From the cell containing the given text, extract its center point as (X, Y) coordinate. 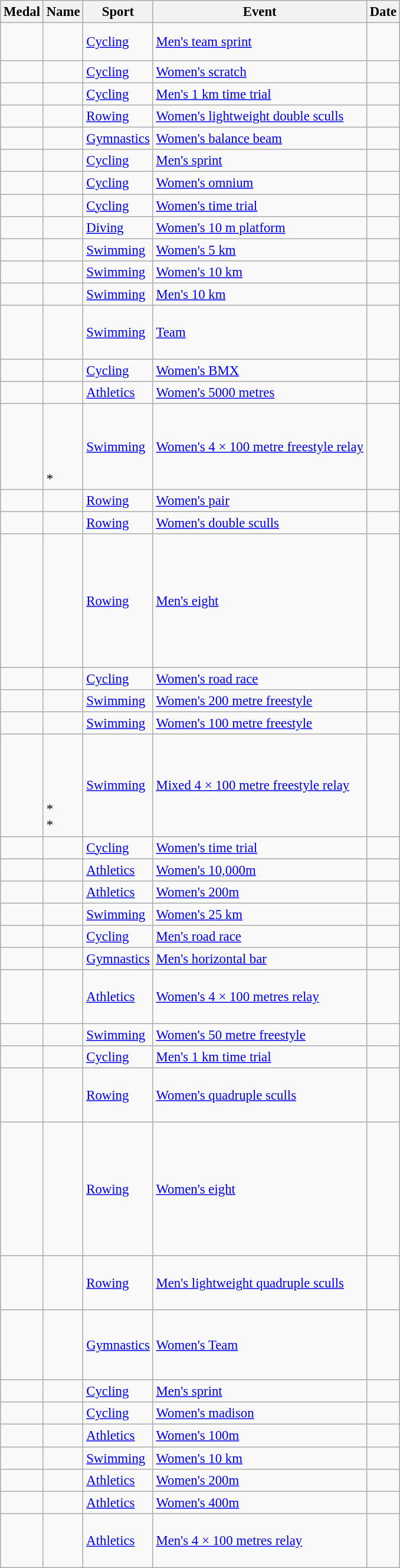
Women's 50 metre freestyle (260, 1035)
Date (383, 12)
Women's scratch (260, 72)
Mixed 4 × 100 metre freestyle relay (260, 785)
Women's 100m (260, 1436)
Women's double sculls (260, 523)
* (63, 446)
Women's BMX (260, 370)
Women's balance beam (260, 139)
Women's pair (260, 501)
** (63, 785)
Women's 5 km (260, 250)
Men's 4 × 100 metres relay (260, 1540)
Women's 400m (260, 1502)
Women's omnium (260, 183)
Men's lightweight quadruple sculls (260, 1283)
Women's 100 metre freestyle (260, 723)
Team (260, 332)
Women's 200 metre freestyle (260, 701)
Men's 10 km (260, 294)
Women's lightweight double sculls (260, 116)
Women's Team (260, 1345)
Men's road race (260, 937)
Women's madison (260, 1413)
Women's 10 m platform (260, 227)
Men's eight (260, 601)
Medal (22, 12)
Name (63, 12)
Men's team sprint (260, 43)
Sport (118, 12)
Women's quadruple sculls (260, 1096)
Men's horizontal bar (260, 959)
Women's 25 km (260, 914)
Women's 4 × 100 metre freestyle relay (260, 446)
Event (260, 12)
Women's eight (260, 1189)
Diving (118, 227)
Women's 4 × 100 metres relay (260, 997)
Women's 10,000m (260, 870)
Women's 5000 metres (260, 393)
Women's road race (260, 679)
